Search for the cell housing the specified text and yield its (x, y) center coordinate. 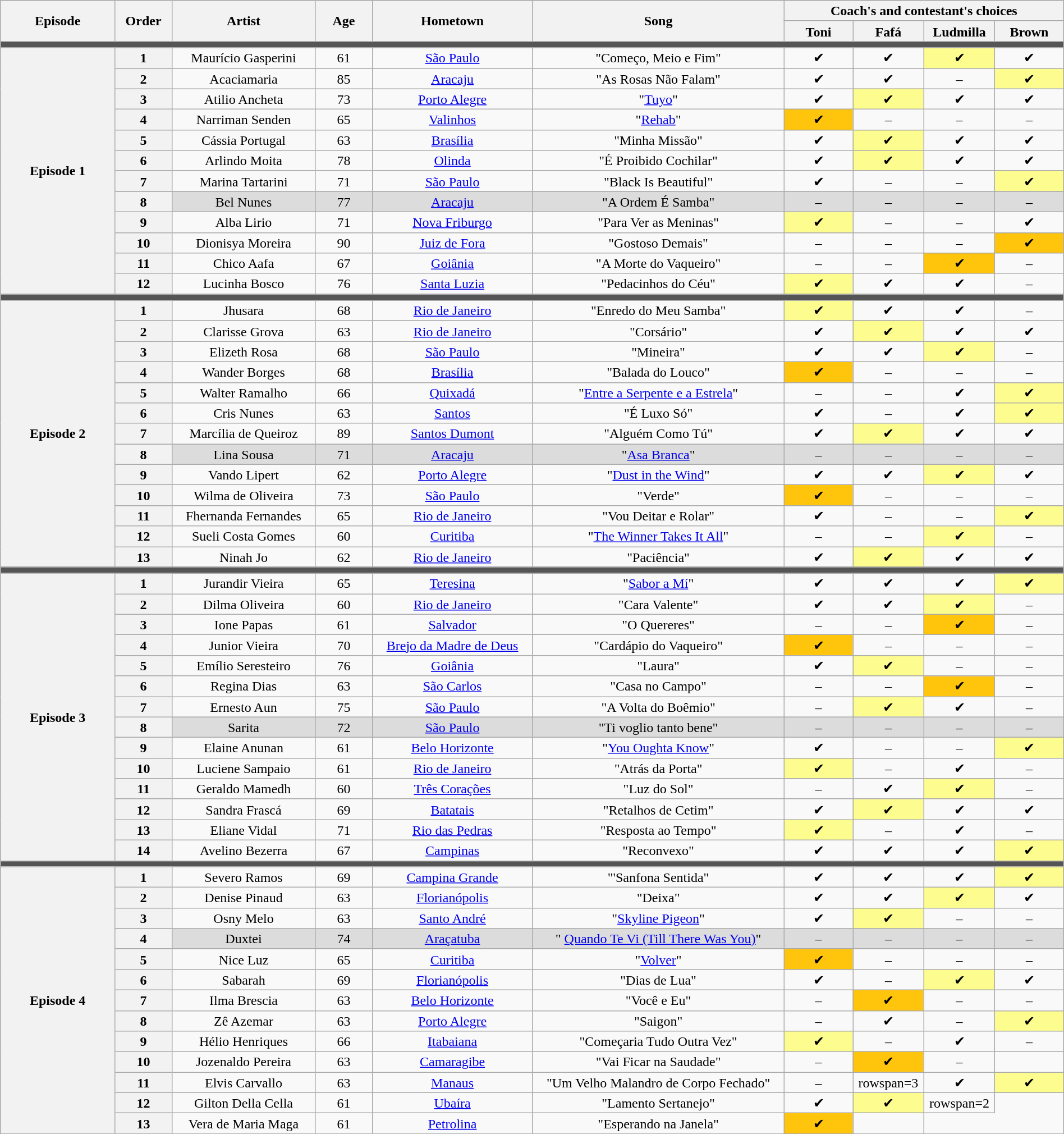
89 (343, 433)
Narriman Senden (244, 120)
"Laura" (659, 666)
Artist (244, 21)
"Dust in the Wind" (659, 475)
Campina Grande (452, 877)
Nice Luz (244, 959)
Quixadá (452, 393)
Clarisse Grova (244, 331)
Camaragibe (452, 1062)
Maurício Gasperini (244, 58)
"Sabor a Mí" (659, 584)
Geraldo Mamedh (244, 789)
Ninah Jo (244, 557)
Ernesto Aun (244, 706)
Denise Pinaud (244, 898)
Elizeth Rosa (244, 351)
"Vai Ficar na Saudade" (659, 1062)
Gilton Della Cella (244, 1103)
"Esperando na Janela" (659, 1124)
"Asa Branca" (659, 455)
Sueli Costa Gomes (244, 537)
Walter Ramalho (244, 393)
Santo André (452, 918)
Nova Friburgo (452, 222)
"Pedacinhos do Céu" (659, 284)
75 (343, 706)
78 (343, 161)
Itabaiana (452, 1042)
Acaciamaria (244, 79)
Eliane Vidal (244, 830)
Batatais (452, 810)
Jozenaldo Pereira (244, 1062)
"A Volta do Boêmio" (659, 706)
74 (343, 939)
Rio das Pedras (452, 830)
Vera de Maria Maga (244, 1124)
Fhernanda Fernandes (244, 515)
Order (144, 21)
Santa Luzia (452, 284)
"Deixa" (659, 898)
Age (343, 21)
Marina Tartarini (244, 181)
Teresina (452, 584)
"Você e Eu" (659, 1000)
Alba Lirio (244, 222)
"Atrás da Porta" (659, 768)
72 (343, 728)
"Vou Deitar e Rolar" (659, 515)
Araçatuba (452, 939)
"A Ordem É Samba" (659, 202)
85 (343, 79)
Ubaíra (452, 1103)
São Carlos (452, 686)
Atilio Ancheta (244, 99)
Elvis Carvallo (244, 1082)
"Para Ver as Meninas" (659, 222)
Valinhos (452, 120)
Juiz de Fora (452, 243)
Hometown (452, 21)
"Cara Valente" (659, 604)
"Resposta ao Tempo" (659, 830)
"Casa no Campo" (659, 686)
Regina Dias (244, 686)
Episode 1 (58, 171)
Avelino Bezerra (244, 850)
"Reconvexo" (659, 850)
Santos (452, 413)
Episode (58, 21)
77 (343, 202)
"You Oughta Know" (659, 748)
"Cardápio do Vaqueiro" (659, 646)
"'Sanfona Sentida" (659, 877)
70 (343, 646)
"O Quereres" (659, 624)
Brown (1029, 31)
"A Morte do Vaqueiro" (659, 264)
"Luz do Sol" (659, 789)
Luciene Sampaio (244, 768)
rowspan=3 (889, 1082)
Jhusara (244, 311)
"É Proibido Cochilar" (659, 161)
Ludmilla (960, 31)
"Retalhos de Cetim" (659, 810)
"Começaria Tudo Outra Vez" (659, 1042)
Episode 3 (58, 717)
"Entre a Serpente e a Estrela" (659, 393)
"The Winner Takes It All" (659, 537)
Episode 2 (58, 433)
Dilma Oliveira (244, 604)
Sabarah (244, 980)
Severo Ramos (244, 877)
Coach's and contestant's choices (924, 11)
Sandra Frascá (244, 810)
"Um Velho Malandro de Corpo Fechado" (659, 1082)
"As Rosas Não Falam" (659, 79)
Bel Nunes (244, 202)
Jurandir Vieira (244, 584)
Zê Azemar (244, 1021)
"É Luxo Só" (659, 413)
Fafá (889, 31)
Campinas (452, 850)
Osny Melo (244, 918)
14 (144, 850)
Wander Borges (244, 372)
"Rehab" (659, 120)
Sarita (244, 728)
"Mineira" (659, 351)
Song (659, 21)
Brejo da Madre de Deus (452, 646)
Cássia Portugal (244, 140)
Marcília de Queiroz (244, 433)
Junior Vieira (244, 646)
"Ti voglio tanto bene" (659, 728)
Ione Papas (244, 624)
Petrolina (452, 1124)
Episode 4 (58, 1000)
Toni (818, 31)
"Volver" (659, 959)
"Corsário" (659, 331)
Lucinha Bosco (244, 284)
Vando Lipert (244, 475)
Hélio Henriques (244, 1042)
rowspan=2 (960, 1103)
Cris Nunes (244, 413)
"Skyline Pigeon" (659, 918)
90 (343, 243)
Três Corações (452, 789)
Duxtei (244, 939)
Chico Aafa (244, 264)
Emílio Seresteiro (244, 666)
Wilma de Oliveira (244, 495)
Arlindo Moita (244, 161)
" Quando Te Vi (Till There Was You)" (659, 939)
Salvador (452, 624)
"Alguém Como Tú" (659, 433)
"Enredo do Meu Samba" (659, 311)
"Saigon" (659, 1021)
"Minha Missão" (659, 140)
"Dias de Lua" (659, 980)
"Tuyo" (659, 99)
Elaine Anunan (244, 748)
Manaus (452, 1082)
Lina Sousa (244, 455)
"Balada do Louco" (659, 372)
Olinda (452, 161)
"Gostoso Demais" (659, 243)
Santos Dumont (452, 433)
"Black Is Beautiful" (659, 181)
"Paciência" (659, 557)
"Começo, Meio e Fim" (659, 58)
Ilma Brescia (244, 1000)
"Lamento Sertanejo" (659, 1103)
"Verde" (659, 495)
Dionisya Moreira (244, 243)
